Identify which cell holds the provided text, then report its (x, y) central coordinate. 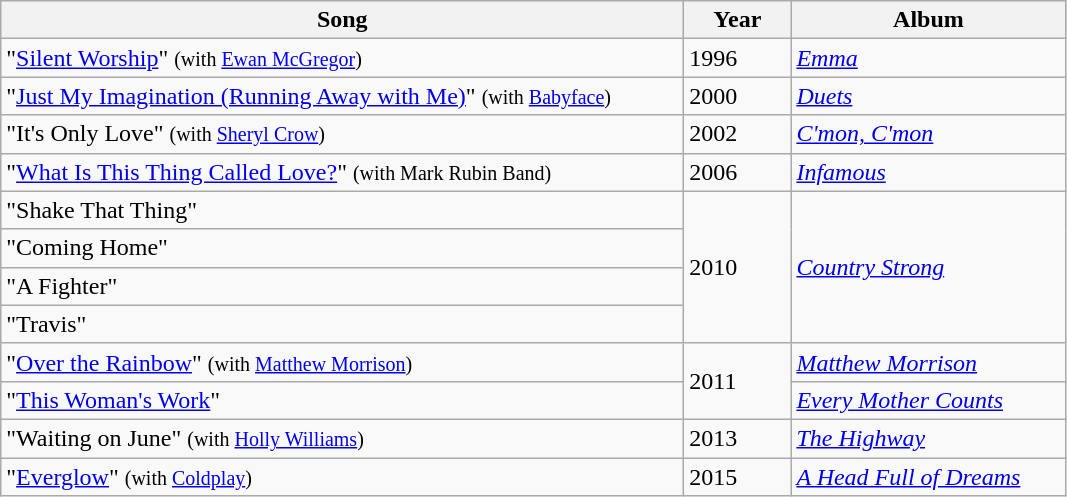
Country Strong (928, 267)
Every Mother Counts (928, 400)
2011 (738, 381)
"Travis" (342, 324)
The Highway (928, 438)
"A Fighter" (342, 286)
Emma (928, 58)
2006 (738, 172)
"Coming Home" (342, 248)
2015 (738, 477)
"Just My Imagination (Running Away with Me)" (with Babyface) (342, 96)
Duets (928, 96)
"Over the Rainbow" (with Matthew Morrison) (342, 362)
"Shake That Thing" (342, 210)
Year (738, 20)
2013 (738, 438)
2002 (738, 134)
"Silent Worship" (with Ewan McGregor) (342, 58)
Song (342, 20)
"Waiting on June" (with Holly Williams) (342, 438)
Album (928, 20)
Infamous (928, 172)
1996 (738, 58)
"This Woman's Work" (342, 400)
2010 (738, 267)
"Everglow" (with Coldplay) (342, 477)
2000 (738, 96)
C'mon, C'mon (928, 134)
"What Is This Thing Called Love?" (with Mark Rubin Band) (342, 172)
"It's Only Love" (with Sheryl Crow) (342, 134)
Matthew Morrison (928, 362)
A Head Full of Dreams (928, 477)
